Provide the [x, y] coordinate of the cell's center where the given text is located.  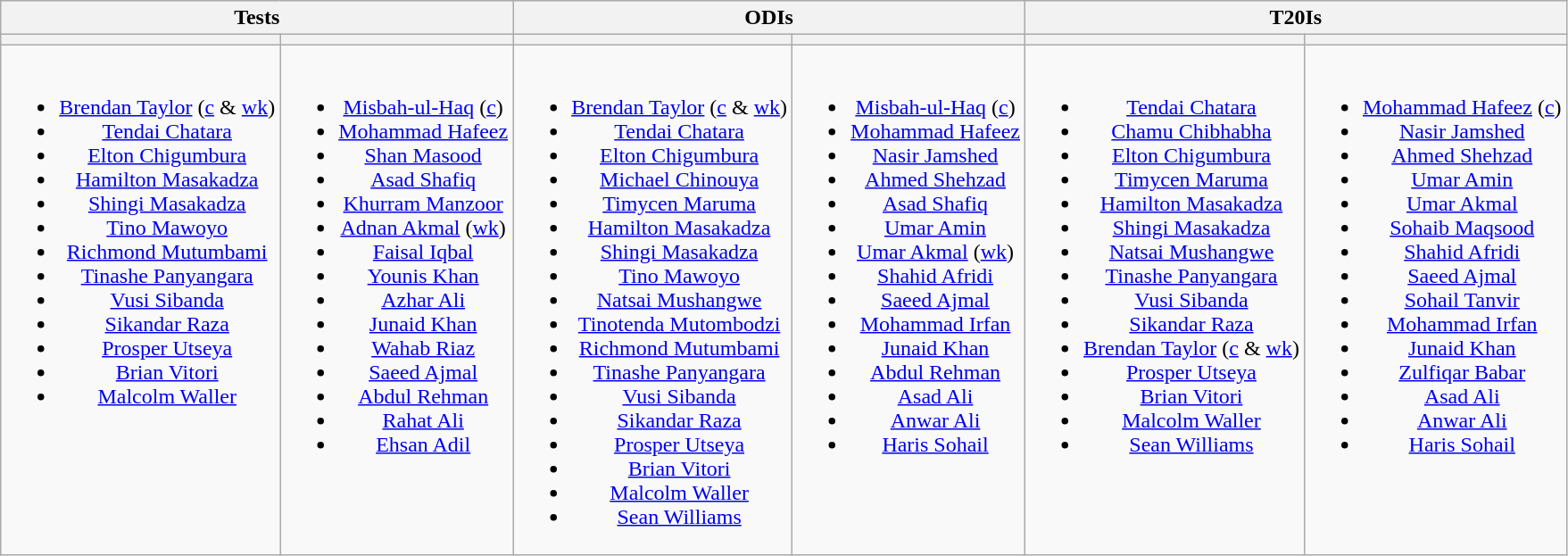
ODIs [769, 18]
T20Is [1296, 18]
Tests [257, 18]
